Return [X, Y] of the center of cell containing provided text 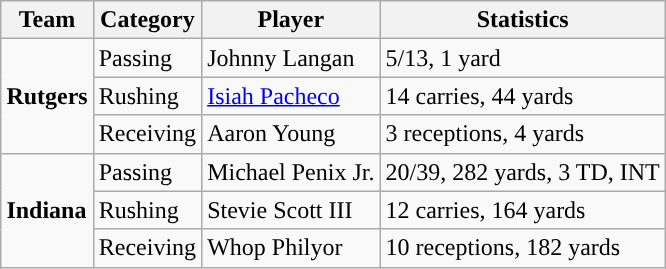
10 receptions, 182 yards [522, 248]
Whop Philyor [291, 248]
12 carries, 164 yards [522, 210]
Rutgers [47, 96]
3 receptions, 4 yards [522, 134]
Aaron Young [291, 134]
Stevie Scott III [291, 210]
14 carries, 44 yards [522, 96]
Team [47, 20]
Indiana [47, 210]
Category [147, 20]
Johnny Langan [291, 58]
5/13, 1 yard [522, 58]
Player [291, 20]
Isiah Pacheco [291, 96]
Statistics [522, 20]
Michael Penix Jr. [291, 172]
20/39, 282 yards, 3 TD, INT [522, 172]
